Locate the cell with the specified text and output its [X, Y] center coordinate. 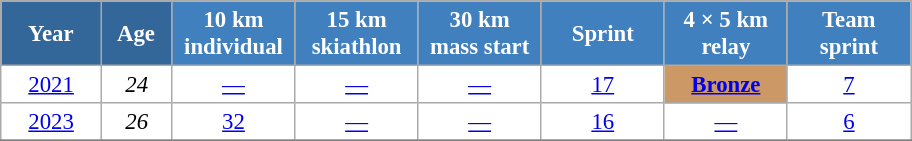
32 [234, 122]
Team sprint [848, 34]
24 [136, 85]
16 [602, 122]
2023 [52, 122]
10 km individual [234, 34]
17 [602, 85]
15 km skiathlon [356, 34]
4 × 5 km relay [726, 34]
6 [848, 122]
7 [848, 85]
26 [136, 122]
Year [52, 34]
30 km mass start [480, 34]
Age [136, 34]
Bronze [726, 85]
Sprint [602, 34]
2021 [52, 85]
